Output the [X, Y] coordinate of the center of the cell containing the given text.  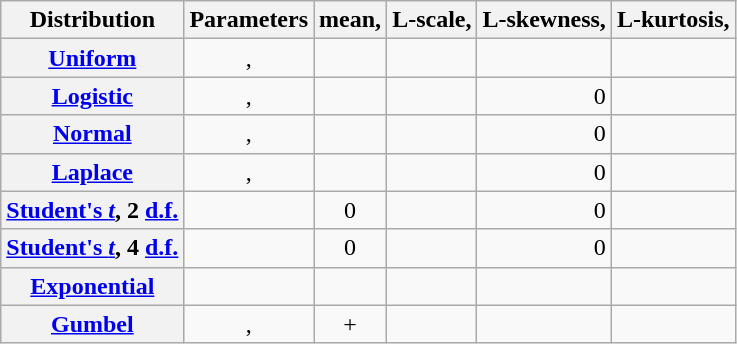
Gumbel [92, 324]
Exponential [92, 286]
L-scale, [432, 20]
Student's t, 2 d.f. [92, 210]
Logistic [92, 96]
+ [350, 324]
Parameters [249, 20]
mean, [350, 20]
Uniform [92, 58]
Normal [92, 134]
Student's t, 4 d.f. [92, 248]
L-kurtosis, [673, 20]
L-skewness, [544, 20]
Laplace [92, 172]
Distribution [92, 20]
